Determine the (x, y) coordinate at the center of the cell enclosing the given text.  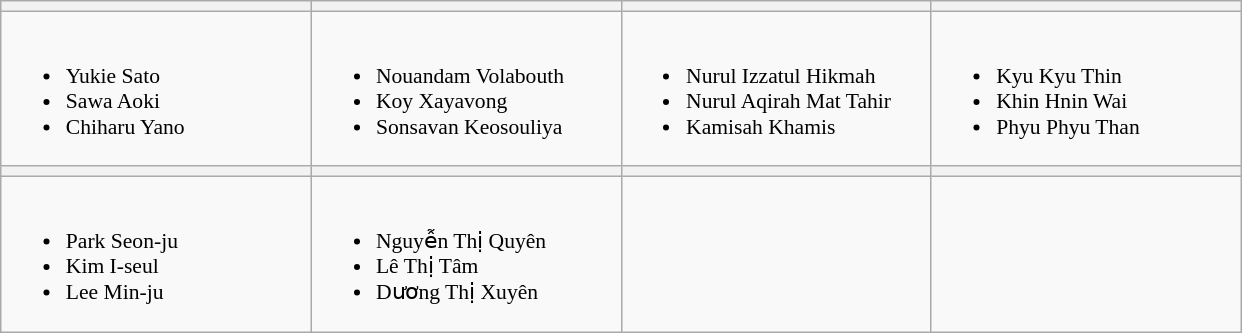
Park Seon-juKim I-seulLee Min-ju (156, 254)
Nguyễn Thị QuyênLê Thị TâmDương Thị Xuyên (466, 254)
Nouandam VolabouthKoy XayavongSonsavan Keosouliya (466, 88)
Yukie SatoSawa AokiChiharu Yano (156, 88)
Kyu Kyu ThinKhin Hnin WaiPhyu Phyu Than (1086, 88)
Nurul Izzatul HikmahNurul Aqirah Mat TahirKamisah Khamis (776, 88)
